Search for the cell housing the specified text and yield its [X, Y] center coordinate. 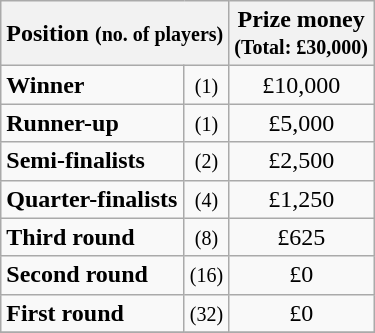
(32) [206, 313]
£1,250 [302, 199]
Prize money(Total: £30,000) [302, 34]
Winner [92, 85]
Quarter-finalists [92, 199]
Semi-finalists [92, 161]
(4) [206, 199]
First round [92, 313]
£625 [302, 237]
Position (no. of players) [115, 34]
Third round [92, 237]
(16) [206, 275]
£2,500 [302, 161]
(2) [206, 161]
Second round [92, 275]
(8) [206, 237]
Runner-up [92, 123]
£5,000 [302, 123]
£10,000 [302, 85]
